Pinpoint the cell where the given text exists, returning its [X, Y] midpoint coordinate. 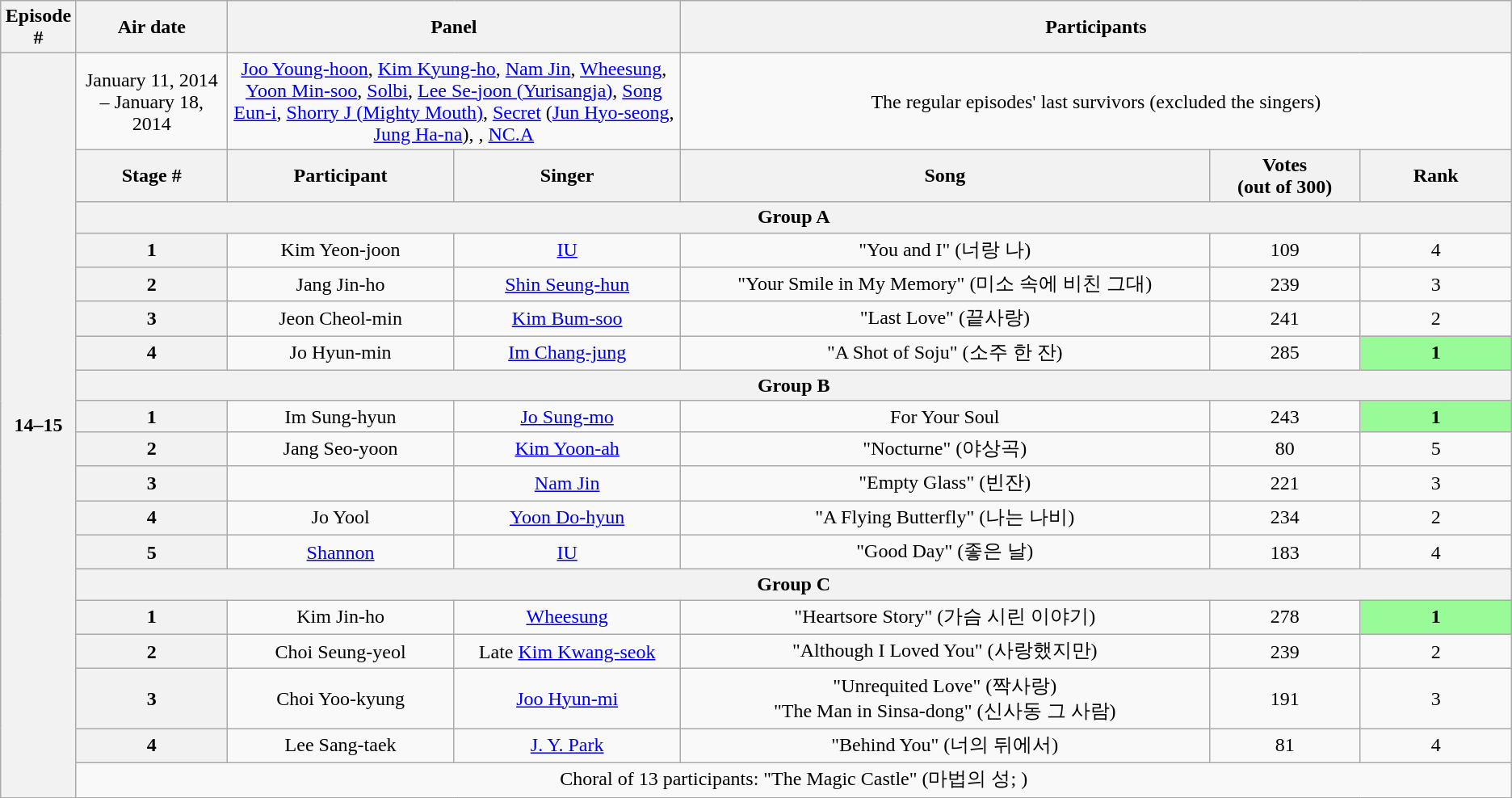
Shannon [341, 552]
Im Sung-hyun [341, 416]
234 [1284, 519]
183 [1284, 552]
Stage # [152, 176]
241 [1284, 318]
Group C [793, 585]
Jo Hyun-min [341, 354]
"You and I" (너랑 나) [945, 250]
"A Flying Butterfly" (나는 나비) [945, 519]
Episode # [39, 27]
109 [1284, 250]
285 [1284, 354]
"Good Day" (좋은 날) [945, 552]
Wheesung [567, 617]
14–15 [39, 425]
"Nocturne" (야상곡) [945, 449]
Joo Hyun-mi [567, 699]
80 [1284, 449]
Group A [793, 217]
Jang Seo-yoon [341, 449]
Choral of 13 participants: "The Magic Castle" (마법의 성; ) [793, 780]
Rank [1436, 176]
"Although I Loved You" (사랑했지만) [945, 651]
Participants [1095, 27]
Nam Jin [567, 483]
Shin Seung-hun [567, 284]
"A Shot of Soju" (소주 한 잔) [945, 354]
Yoon Do-hyun [567, 519]
221 [1284, 483]
Participant [341, 176]
Lee Sang-taek [341, 746]
"Empty Glass" (빈잔) [945, 483]
Kim Yoon-ah [567, 449]
Kim Bum-soo [567, 318]
Im Chang-jung [567, 354]
Singer [567, 176]
J. Y. Park [567, 746]
Jeon Cheol-min [341, 318]
243 [1284, 416]
81 [1284, 746]
Air date [152, 27]
"Last Love" (끝사랑) [945, 318]
"Heartsore Story" (가슴 시린 이야기) [945, 617]
Votes(out of 300) [1284, 176]
Choi Yoo-kyung [341, 699]
Jo Yool [341, 519]
"Behind You" (너의 뒤에서) [945, 746]
"Unrequited Love" (짝사랑)"The Man in Sinsa-dong" (신사동 그 사람) [945, 699]
278 [1284, 617]
For Your Soul [945, 416]
191 [1284, 699]
Panel [454, 27]
Kim Jin-ho [341, 617]
Late Kim Kwang-seok [567, 651]
"Your Smile in My Memory" (미소 속에 비친 그대) [945, 284]
January 11, 2014 – January 18, 2014 [152, 102]
Jo Sung-mo [567, 416]
Choi Seung-yeol [341, 651]
Kim Yeon-joon [341, 250]
Group B [793, 385]
Jang Jin-ho [341, 284]
The regular episodes' last survivors (excluded the singers) [1095, 102]
Song [945, 176]
